For the text-containing cell, return its midpoint in (x, y) coordinate format. 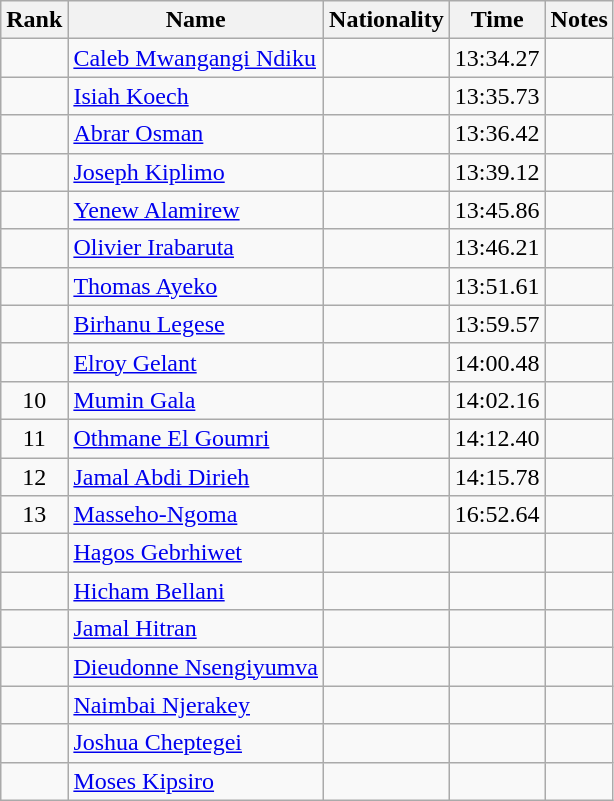
Birhanu Legese (196, 324)
14:02.16 (497, 400)
14:00.48 (497, 362)
11 (34, 438)
Name (196, 20)
12 (34, 477)
Caleb Mwangangi Ndiku (196, 58)
13:35.73 (497, 96)
Naimbai Njerakey (196, 705)
13:59.57 (497, 324)
16:52.64 (497, 515)
Othmane El Goumri (196, 438)
13:51.61 (497, 286)
Dieudonne Nsengiyumva (196, 667)
Hicham Bellani (196, 591)
Mumin Gala (196, 400)
13:39.12 (497, 172)
Masseho-Ngoma (196, 515)
Yenew Alamirew (196, 210)
Abrar Osman (196, 134)
10 (34, 400)
14:15.78 (497, 477)
Nationality (387, 20)
14:12.40 (497, 438)
Thomas Ayeko (196, 286)
Hagos Gebrhiwet (196, 553)
13:34.27 (497, 58)
Time (497, 20)
13:46.21 (497, 248)
Olivier Irabaruta (196, 248)
Jamal Hitran (196, 629)
13:45.86 (497, 210)
Joseph Kiplimo (196, 172)
13:36.42 (497, 134)
13 (34, 515)
Joshua Cheptegei (196, 743)
Notes (579, 20)
Jamal Abdi Dirieh (196, 477)
Rank (34, 20)
Moses Kipsiro (196, 781)
Isiah Koech (196, 96)
Elroy Gelant (196, 362)
